Locate the cell with the specified text and output its [X, Y] center coordinate. 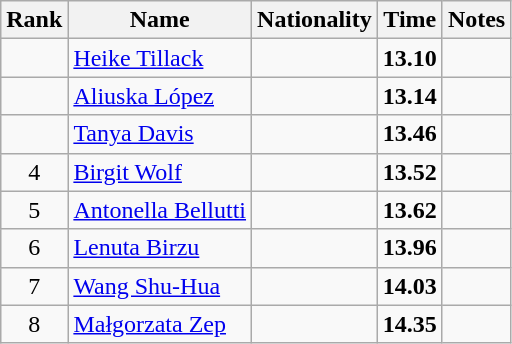
Name [160, 20]
Time [410, 20]
13.14 [410, 96]
5 [34, 210]
Heike Tillack [160, 58]
Birgit Wolf [160, 172]
13.52 [410, 172]
Aliuska López [160, 96]
Lenuta Birzu [160, 248]
Wang Shu-Hua [160, 286]
13.96 [410, 248]
13.62 [410, 210]
14.35 [410, 324]
13.46 [410, 134]
Rank [34, 20]
14.03 [410, 286]
4 [34, 172]
Tanya Davis [160, 134]
Nationality [315, 20]
7 [34, 286]
6 [34, 248]
13.10 [410, 58]
Notes [476, 20]
8 [34, 324]
Małgorzata Zep [160, 324]
Antonella Bellutti [160, 210]
